Return (x, y) of the center of cell containing provided text 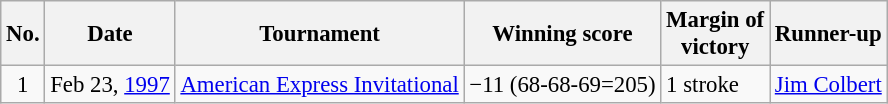
Feb 23, 1997 (110, 85)
1 (23, 85)
1 stroke (716, 85)
American Express Invitational (320, 85)
Runner-up (829, 34)
−11 (68-68-69=205) (562, 85)
Date (110, 34)
Margin ofvictory (716, 34)
Tournament (320, 34)
No. (23, 34)
Jim Colbert (829, 85)
Winning score (562, 34)
